Scan for the cell matching the given text and deliver its (x, y) coordinate at center. 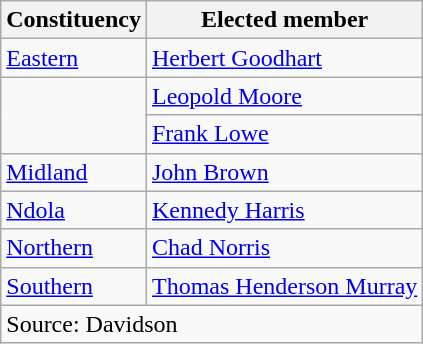
Ndola (74, 210)
Leopold Moore (284, 96)
Southern (74, 286)
Elected member (284, 20)
John Brown (284, 172)
Northern (74, 248)
Constituency (74, 20)
Herbert Goodhart (284, 58)
Frank Lowe (284, 134)
Kennedy Harris (284, 210)
Midland (74, 172)
Source: Davidson (212, 324)
Thomas Henderson Murray (284, 286)
Chad Norris (284, 248)
Eastern (74, 58)
